Find where the given text appears and provide that cell's center as [X, Y] coordinate. 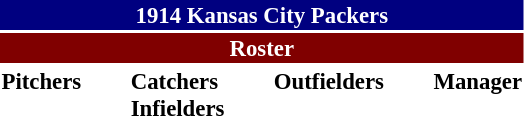
1914 Kansas City Packers [262, 15]
Roster [262, 48]
